For the text-containing cell, return its midpoint in [X, Y] coordinate format. 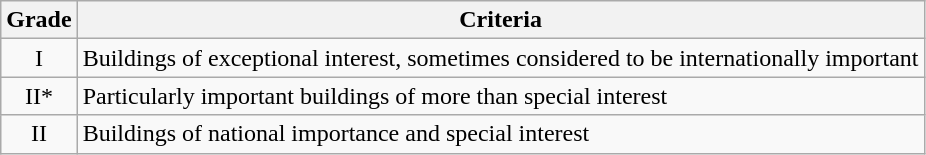
Buildings of national importance and special interest [500, 134]
Criteria [500, 20]
Grade [39, 20]
II* [39, 96]
Particularly important buildings of more than special interest [500, 96]
II [39, 134]
I [39, 58]
Buildings of exceptional interest, sometimes considered to be internationally important [500, 58]
